Locate the cell with the specified text and output its (X, Y) center coordinate. 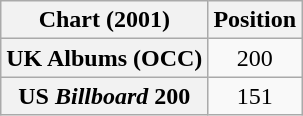
UK Albums (OCC) (104, 58)
US Billboard 200 (104, 96)
200 (255, 58)
Chart (2001) (104, 20)
151 (255, 96)
Position (255, 20)
